Identify which cell holds the provided text, then report its (x, y) central coordinate. 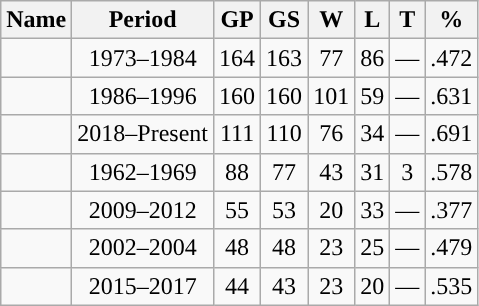
25 (372, 248)
1962–1969 (143, 172)
86 (372, 58)
164 (238, 58)
88 (238, 172)
.377 (452, 210)
% (452, 20)
163 (284, 58)
Period (143, 20)
.479 (452, 248)
2009–2012 (143, 210)
L (372, 20)
55 (238, 210)
T (408, 20)
2002–2004 (143, 248)
.691 (452, 134)
.578 (452, 172)
110 (284, 134)
44 (238, 286)
111 (238, 134)
59 (372, 96)
31 (372, 172)
2018–Present (143, 134)
3 (408, 172)
.631 (452, 96)
W (332, 20)
53 (284, 210)
33 (372, 210)
.472 (452, 58)
Name (36, 20)
2015–2017 (143, 286)
1973–1984 (143, 58)
.535 (452, 286)
34 (372, 134)
76 (332, 134)
101 (332, 96)
GS (284, 20)
GP (238, 20)
1986–1996 (143, 96)
